Extract the (X, Y) coordinate from the center of the cell holding the provided text.  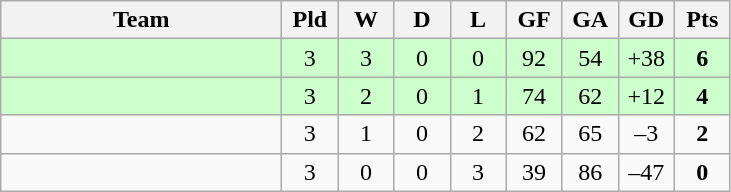
6 (702, 58)
54 (590, 58)
86 (590, 172)
Pts (702, 20)
Team (142, 20)
GF (534, 20)
4 (702, 96)
39 (534, 172)
GA (590, 20)
–47 (646, 172)
+38 (646, 58)
Pld (310, 20)
–3 (646, 134)
W (366, 20)
92 (534, 58)
D (422, 20)
GD (646, 20)
65 (590, 134)
74 (534, 96)
L (478, 20)
+12 (646, 96)
